For the text-containing cell, return its midpoint in [X, Y] coordinate format. 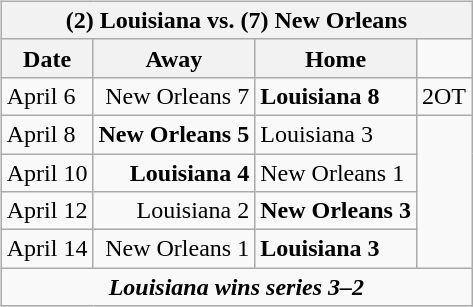
April 6 [47, 96]
Away [174, 58]
Louisiana 2 [174, 211]
April 10 [47, 173]
New Orleans 7 [174, 96]
New Orleans 5 [174, 134]
Louisiana wins series 3–2 [236, 287]
April 8 [47, 134]
Louisiana 4 [174, 173]
April 12 [47, 211]
Date [47, 58]
Louisiana 8 [336, 96]
Home [336, 58]
2OT [444, 96]
April 14 [47, 249]
New Orleans 3 [336, 211]
(2) Louisiana vs. (7) New Orleans [236, 20]
